Return (x, y) of the center of cell containing provided text 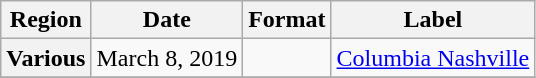
Label (433, 20)
Region (46, 20)
Format (287, 20)
Columbia Nashville (433, 58)
Date (167, 20)
Various (46, 58)
March 8, 2019 (167, 58)
